Locate the cell with the specified text and output its (x, y) center coordinate. 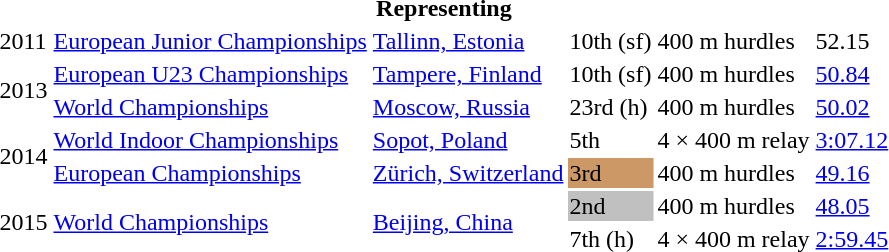
4 × 400 m relay (734, 140)
Moscow, Russia (468, 107)
2nd (610, 206)
World Indoor Championships (210, 140)
5th (610, 140)
European U23 Championships (210, 74)
European Championships (210, 173)
Sopot, Poland (468, 140)
Zürich, Switzerland (468, 173)
World Championships (210, 107)
Tallinn, Estonia (468, 41)
Tampere, Finland (468, 74)
23rd (h) (610, 107)
3rd (610, 173)
European Junior Championships (210, 41)
